Determine the [x, y] coordinate at the center of the cell enclosing the given text.  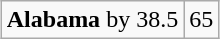
65 [202, 19]
Alabama by 38.5 [92, 19]
